Search for the cell housing the specified text and yield its (X, Y) center coordinate. 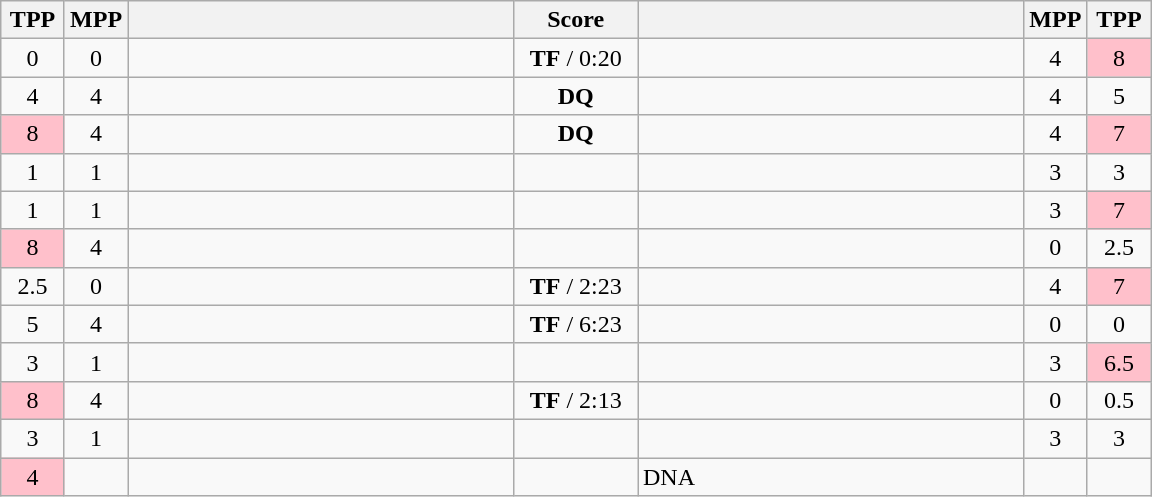
TF / 2:13 (576, 400)
TF / 0:20 (576, 58)
TF / 2:23 (576, 286)
Score (576, 20)
6.5 (1119, 362)
TF / 6:23 (576, 324)
0.5 (1119, 400)
DNA (831, 477)
